Return (x, y) of the center of cell containing provided text 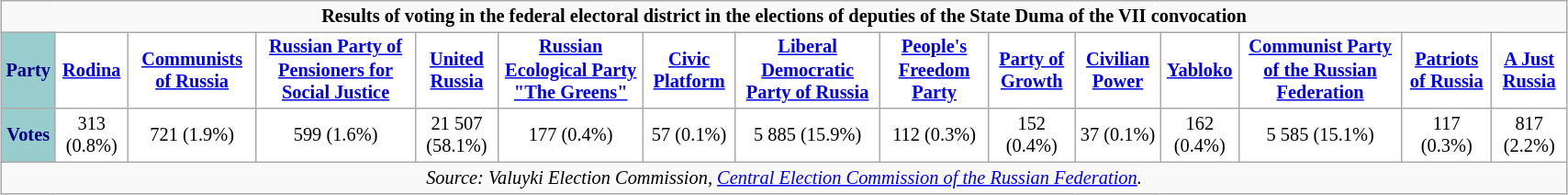
Communists of Russia (193, 70)
112 (0.3%) (935, 136)
177 (0.4%) (570, 136)
152 (0.4%) (1032, 136)
37 (0.1%) (1118, 136)
313 (0.8%) (92, 136)
599 (1.6%) (336, 136)
Party of Growth (1032, 70)
Liberal Democratic Party of Russia (808, 70)
Source: Valuyki Election Commission, Central Election Commission of the Russian Federation. (784, 178)
162 (0.4%) (1200, 136)
Party (28, 70)
United Russia (456, 70)
People's Freedom Party (935, 70)
57 (0.1%) (689, 136)
Yabloko (1200, 70)
Patriots of Russia (1447, 70)
Votes (28, 136)
817 (2.2%) (1529, 136)
A Just Russia (1529, 70)
5 885 (15.9%) (808, 136)
Civic Platform (689, 70)
Russian Ecological Party "The Greens" (570, 70)
Communist Party of the Russian Federation (1320, 70)
Russian Party of Pensioners for Social Justice (336, 70)
721 (1.9%) (193, 136)
21 507 (58.1%) (456, 136)
Results of voting in the federal electoral district in the elections of deputies of the State Duma of the VII convocation (784, 17)
Rodina (92, 70)
Civilian Power (1118, 70)
5 585 (15.1%) (1320, 136)
117 (0.3%) (1447, 136)
